From the cell containing the given text, extract its center point as [x, y] coordinate. 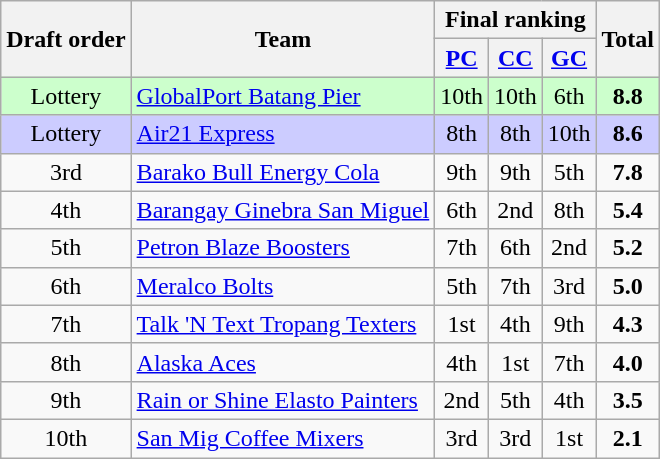
5.2 [628, 248]
CC [515, 58]
Barako Bull Energy Cola [283, 172]
8.8 [628, 96]
PC [462, 58]
Barangay Ginebra San Miguel [283, 210]
4.0 [628, 362]
5.4 [628, 210]
Air21 Express [283, 134]
2.1 [628, 438]
Talk 'N Text Tropang Texters [283, 324]
GlobalPort Batang Pier [283, 96]
San Mig Coffee Mixers [283, 438]
Final ranking [516, 20]
8.6 [628, 134]
Draft order [66, 39]
7.8 [628, 172]
Petron Blaze Boosters [283, 248]
5.0 [628, 286]
Team [283, 39]
Meralco Bolts [283, 286]
Alaska Aces [283, 362]
4.3 [628, 324]
3.5 [628, 400]
GC [569, 58]
Total [628, 39]
Rain or Shine Elasto Painters [283, 400]
